Capture the cell that displays the provided text and extract its (x, y) central coordinate. 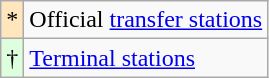
† (12, 58)
* (12, 20)
Terminal stations (146, 58)
Official transfer stations (146, 20)
